Provide the (X, Y) coordinate of the cell's center where the given text is located.  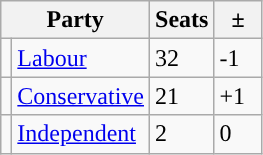
Seats (182, 20)
± (238, 20)
0 (238, 134)
Independent (81, 134)
21 (182, 96)
32 (182, 58)
Conservative (81, 96)
2 (182, 134)
Party (76, 20)
-1 (238, 58)
+1 (238, 96)
Labour (81, 58)
